Scan for the cell matching the given text and deliver its (x, y) coordinate at center. 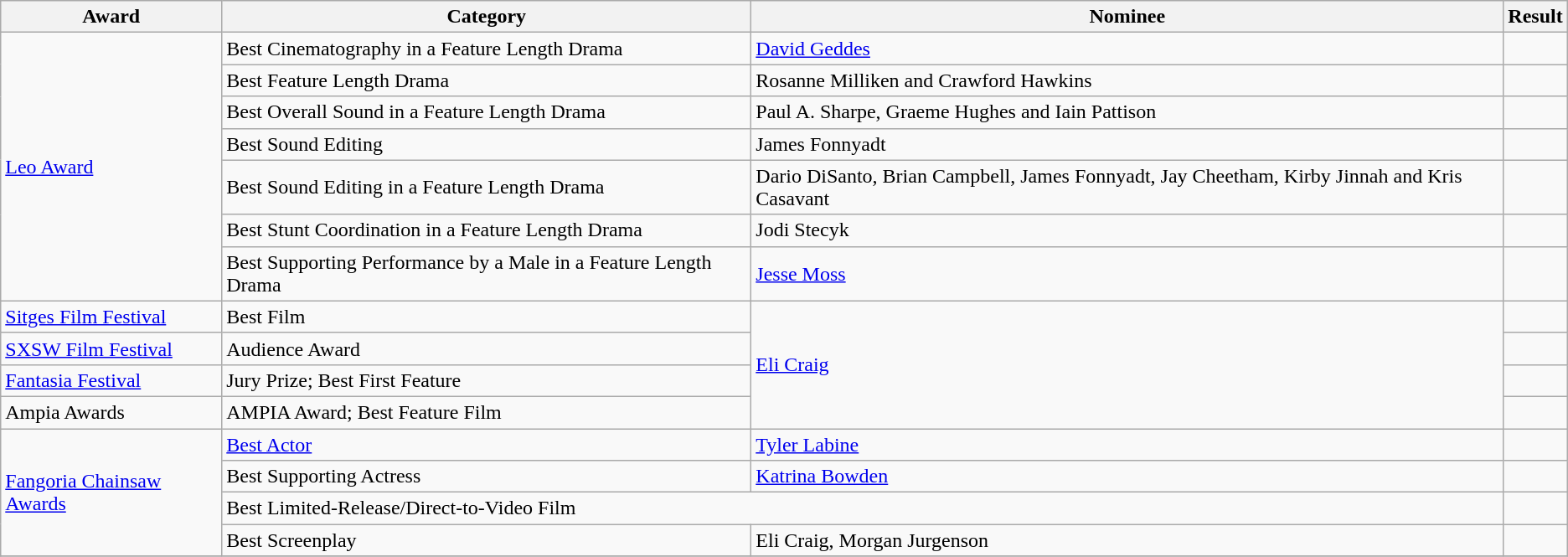
Best Limited-Release/Direct-to-Video Film (863, 508)
Best Stunt Coordination in a Feature Length Drama (487, 230)
AMPIA Award; Best Feature Film (487, 412)
Katrina Bowden (1127, 477)
Rosanne Milliken and Crawford Hawkins (1127, 80)
Best Supporting Performance by a Male in a Feature Length Drama (487, 273)
Paul A. Sharpe, Graeme Hughes and Iain Pattison (1127, 112)
Best Screenplay (487, 540)
James Fonnyadt (1127, 144)
Best Feature Length Drama (487, 80)
David Geddes (1127, 49)
SXSW Film Festival (111, 348)
Leo Award (111, 167)
Fantasia Festival (111, 380)
Nominee (1127, 17)
Best Sound Editing (487, 144)
Audience Award (487, 348)
Jesse Moss (1127, 273)
Eli Craig (1127, 364)
Category (487, 17)
Best Cinematography in a Feature Length Drama (487, 49)
Tyler Labine (1127, 445)
Best Actor (487, 445)
Best Sound Editing in a Feature Length Drama (487, 188)
Dario DiSanto, Brian Campbell, James Fonnyadt, Jay Cheetham, Kirby Jinnah and Kris Casavant (1127, 188)
Jodi Stecyk (1127, 230)
Jury Prize; Best First Feature (487, 380)
Sitges Film Festival (111, 317)
Fangoria Chainsaw Awards (111, 493)
Best Supporting Actress (487, 477)
Best Film (487, 317)
Ampia Awards (111, 412)
Award (111, 17)
Eli Craig, Morgan Jurgenson (1127, 540)
Best Overall Sound in a Feature Length Drama (487, 112)
Result (1535, 17)
